Provide the (x, y) coordinate of the cell's center where the given text is located.  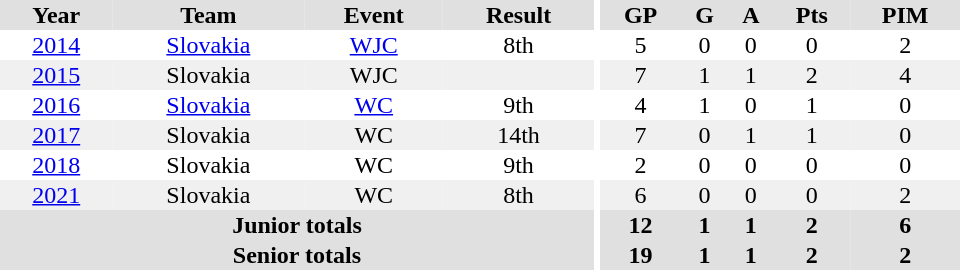
2018 (56, 165)
2021 (56, 195)
Junior totals (297, 225)
Event (374, 15)
A (750, 15)
Result (518, 15)
Team (208, 15)
PIM (905, 15)
2017 (56, 135)
14th (518, 135)
GP (641, 15)
5 (641, 45)
Year (56, 15)
G (705, 15)
2016 (56, 105)
2015 (56, 75)
Pts (812, 15)
19 (641, 255)
Senior totals (297, 255)
2014 (56, 45)
12 (641, 225)
